Detect which cell encompasses the target text, then output its [x, y] center coordinate. 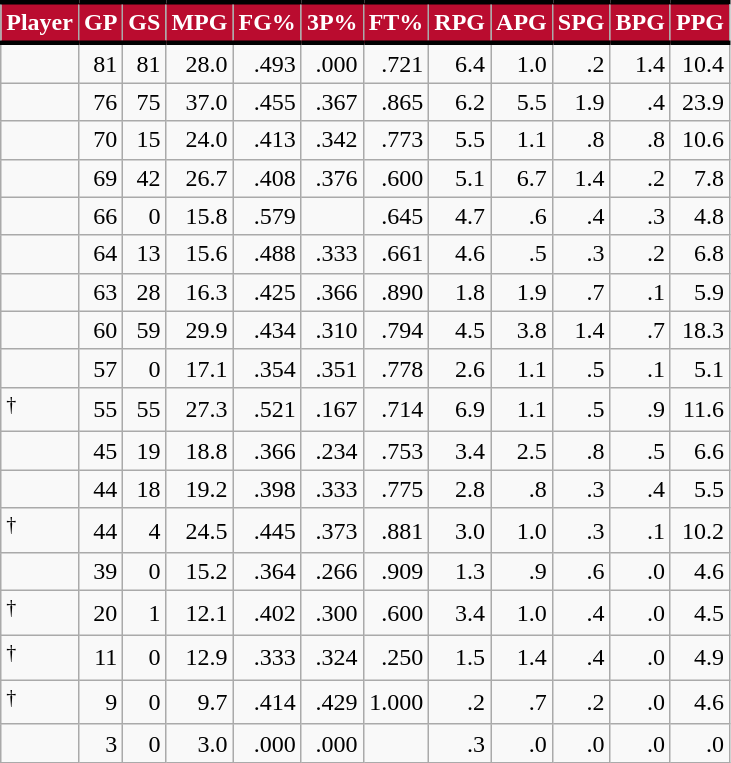
.778 [396, 368]
23.9 [700, 102]
GS [144, 22]
6.4 [460, 63]
18.8 [200, 451]
.250 [396, 658]
39 [100, 572]
.714 [396, 410]
2.6 [460, 368]
6.9 [460, 410]
.342 [332, 140]
.398 [267, 489]
.266 [332, 572]
.354 [267, 368]
.881 [396, 530]
19.2 [200, 489]
29.9 [200, 330]
28 [144, 292]
7.8 [700, 178]
.402 [267, 614]
4.9 [700, 658]
6.7 [522, 178]
.364 [267, 572]
70 [100, 140]
.794 [396, 330]
RPG [460, 22]
15.8 [200, 216]
.425 [267, 292]
.429 [332, 702]
11 [100, 658]
1.000 [396, 702]
28.0 [200, 63]
4 [144, 530]
15.2 [200, 572]
24.0 [200, 140]
.493 [267, 63]
.890 [396, 292]
.351 [332, 368]
1.5 [460, 658]
.373 [332, 530]
19 [144, 451]
.909 [396, 572]
75 [144, 102]
45 [100, 451]
6.8 [700, 254]
.376 [332, 178]
24.5 [200, 530]
18.3 [700, 330]
42 [144, 178]
.413 [267, 140]
.579 [267, 216]
10.4 [700, 63]
.645 [396, 216]
12.1 [200, 614]
.721 [396, 63]
6.6 [700, 451]
10.6 [700, 140]
.324 [332, 658]
.234 [332, 451]
3.8 [522, 330]
57 [100, 368]
4.8 [700, 216]
.408 [267, 178]
3P% [332, 22]
1.8 [460, 292]
27.3 [200, 410]
76 [100, 102]
FT% [396, 22]
2.8 [460, 489]
BPG [640, 22]
15 [144, 140]
11.6 [700, 410]
FG% [267, 22]
.775 [396, 489]
37.0 [200, 102]
.521 [267, 410]
64 [100, 254]
.445 [267, 530]
GP [100, 22]
13 [144, 254]
63 [100, 292]
MPG [200, 22]
.310 [332, 330]
4.7 [460, 216]
26.7 [200, 178]
.753 [396, 451]
17.1 [200, 368]
59 [144, 330]
16.3 [200, 292]
6.2 [460, 102]
Player [40, 22]
.661 [396, 254]
.367 [332, 102]
1.3 [460, 572]
.773 [396, 140]
12.9 [200, 658]
66 [100, 216]
9 [100, 702]
15.6 [200, 254]
.865 [396, 102]
.167 [332, 410]
APG [522, 22]
.488 [267, 254]
.414 [267, 702]
20 [100, 614]
9.7 [200, 702]
69 [100, 178]
.455 [267, 102]
PPG [700, 22]
2.5 [522, 451]
.434 [267, 330]
3 [100, 743]
.300 [332, 614]
5.9 [700, 292]
18 [144, 489]
SPG [581, 22]
60 [100, 330]
1 [144, 614]
10.2 [700, 530]
